For the text-containing cell, return its midpoint in [x, y] coordinate format. 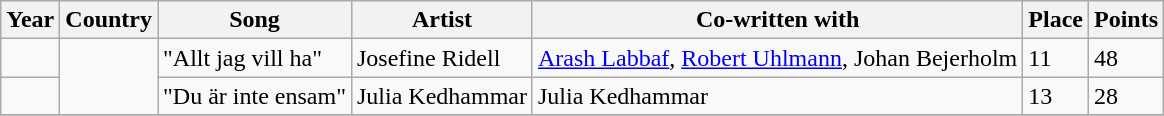
Song [255, 20]
Arash Labbaf, Robert Uhlmann, Johan Bejerholm [777, 58]
48 [1126, 58]
Country [109, 20]
13 [1056, 96]
"Allt jag vill ha" [255, 58]
Place [1056, 20]
Points [1126, 20]
Year [30, 20]
"Du är inte ensam" [255, 96]
Josefine Ridell [442, 58]
11 [1056, 58]
Co-written with [777, 20]
28 [1126, 96]
Artist [442, 20]
